Scan for the cell matching the given text and deliver its (X, Y) coordinate at center. 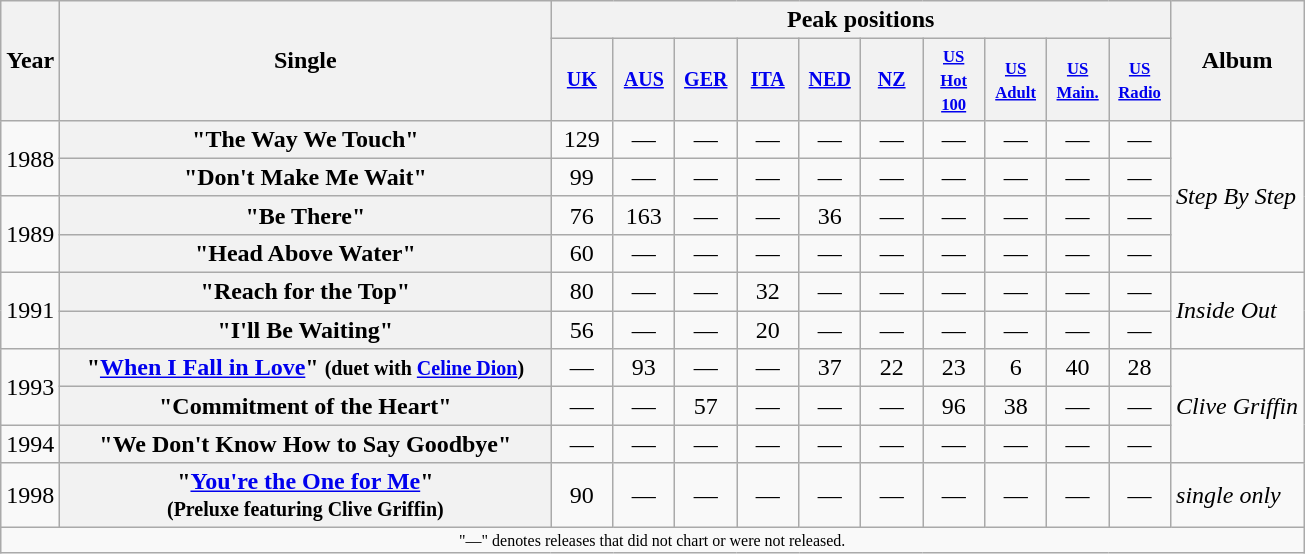
USAdult (1016, 80)
90 (582, 496)
37 (830, 368)
93 (644, 368)
"We Don't Know How to Say Goodbye" (306, 444)
80 (582, 292)
GER (706, 80)
28 (1140, 368)
60 (582, 253)
Clive Griffin (1238, 406)
32 (768, 292)
"I'll Be Waiting" (306, 330)
"Commitment of the Heart" (306, 406)
1988 (30, 158)
57 (706, 406)
Album (1238, 61)
96 (954, 406)
Single (306, 61)
NED (830, 80)
1994 (30, 444)
"Reach for the Top" (306, 292)
56 (582, 330)
1993 (30, 387)
USMain. (1078, 80)
"—" denotes releases that did not chart or were not released. (652, 540)
NZ (892, 80)
USRadio (1140, 80)
UK (582, 80)
76 (582, 215)
"Head Above Water" (306, 253)
Inside Out (1238, 311)
6 (1016, 368)
99 (582, 177)
38 (1016, 406)
129 (582, 139)
"Be There" (306, 215)
36 (830, 215)
163 (644, 215)
Peak positions (861, 20)
Step By Step (1238, 196)
1991 (30, 311)
Year (30, 61)
1989 (30, 234)
40 (1078, 368)
AUS (644, 80)
single only (1238, 496)
23 (954, 368)
"When I Fall in Love" (duet with Celine Dion) (306, 368)
1998 (30, 496)
"The Way We Touch" (306, 139)
"Don't Make Me Wait" (306, 177)
22 (892, 368)
20 (768, 330)
USHot 100 (954, 80)
ITA (768, 80)
"You're the One for Me" (Preluxe featuring Clive Griffin) (306, 496)
